Extract the (x, y) coordinate from the center of the cell holding the provided text.  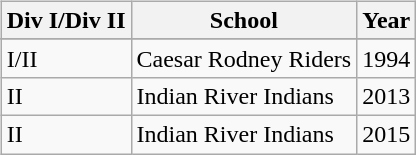
Caesar Rodney Riders (244, 58)
2013 (386, 96)
Year (386, 20)
School (244, 20)
1994 (386, 58)
I/II (66, 58)
2015 (386, 134)
Div I/Div II (66, 20)
